Detect which cell encompasses the target text, then output its (x, y) center coordinate. 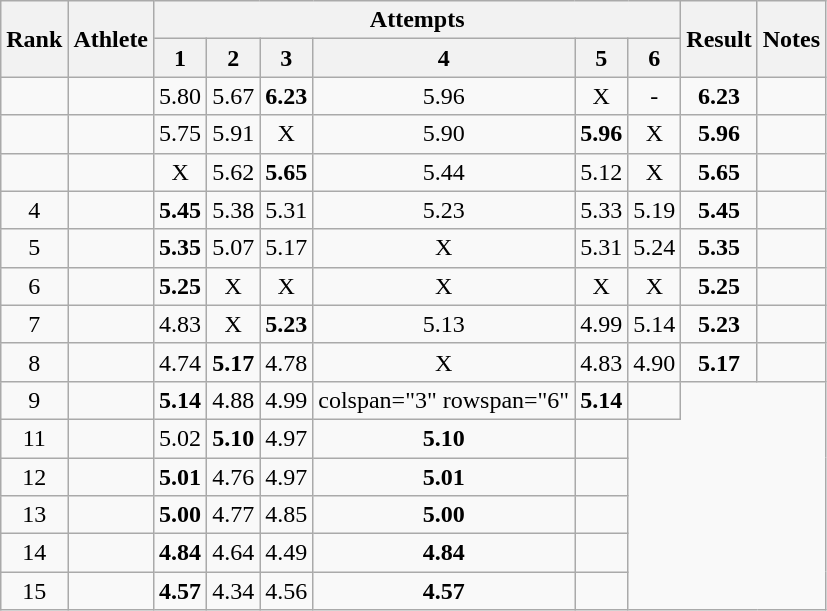
5.12 (602, 172)
4.85 (286, 515)
4.90 (654, 362)
5.19 (654, 210)
5.07 (234, 248)
- (654, 96)
5.91 (234, 134)
9 (34, 400)
4.76 (234, 477)
5.75 (180, 134)
8 (34, 362)
7 (34, 324)
5.80 (180, 96)
5.62 (234, 172)
5.13 (444, 324)
4.64 (234, 553)
5.67 (234, 96)
4.77 (234, 515)
11 (34, 438)
Rank (34, 39)
Athlete (111, 39)
Attempts (418, 20)
Result (719, 39)
5.02 (180, 438)
13 (34, 515)
4.88 (234, 400)
4.49 (286, 553)
3 (286, 58)
5.44 (444, 172)
14 (34, 553)
4.34 (234, 591)
5.24 (654, 248)
15 (34, 591)
5.33 (602, 210)
12 (34, 477)
1 (180, 58)
4.78 (286, 362)
5.38 (234, 210)
4.56 (286, 591)
2 (234, 58)
5.90 (444, 134)
colspan="3" rowspan="6" (444, 400)
Notes (791, 39)
4.74 (180, 362)
